Output the [x, y] coordinate of the center of the cell containing the given text.  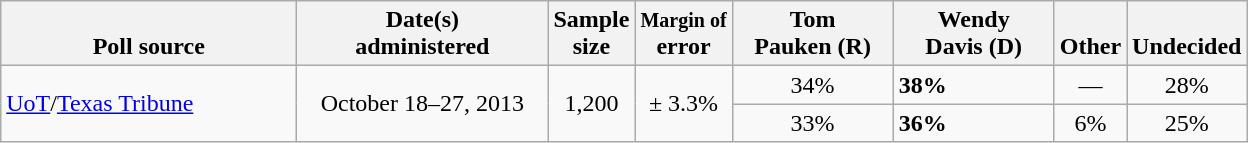
— [1090, 85]
Samplesize [592, 34]
38% [974, 85]
± 3.3% [684, 104]
25% [1187, 123]
Margin oferror [684, 34]
6% [1090, 123]
TomPauken (R) [812, 34]
UoT/Texas Tribune [149, 104]
28% [1187, 85]
36% [974, 123]
Date(s)administered [422, 34]
October 18–27, 2013 [422, 104]
WendyDavis (D) [974, 34]
Other [1090, 34]
Poll source [149, 34]
34% [812, 85]
33% [812, 123]
1,200 [592, 104]
Undecided [1187, 34]
